Capture the cell that displays the provided text and extract its (X, Y) central coordinate. 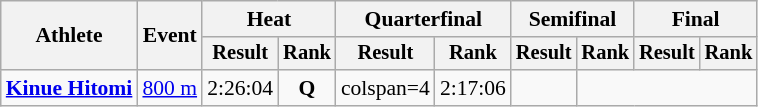
Final (696, 19)
2:26:04 (240, 88)
Heat (269, 19)
800 m (170, 88)
colspan=4 (386, 88)
Q (307, 88)
Quarterfinal (424, 19)
Event (170, 36)
Athlete (70, 36)
Kinue Hitomi (70, 88)
2:17:06 (473, 88)
Semifinal (572, 19)
